Pinpoint the cell where the given text exists, returning its (X, Y) midpoint coordinate. 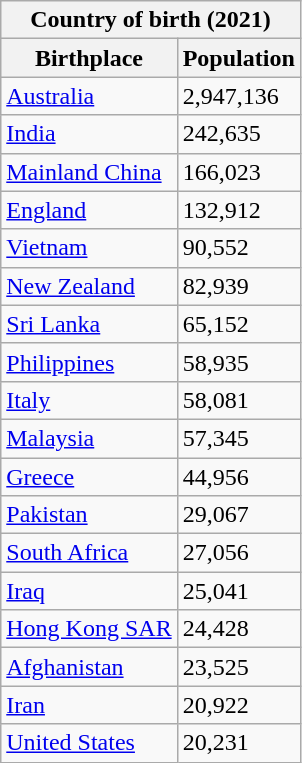
242,635 (238, 134)
Birthplace (89, 58)
58,935 (238, 362)
20,231 (238, 743)
Malaysia (89, 438)
Iraq (89, 591)
Philippines (89, 362)
Country of birth (2021) (151, 20)
Mainland China (89, 172)
New Zealand (89, 286)
Hong Kong SAR (89, 629)
India (89, 134)
Italy (89, 400)
58,081 (238, 400)
29,067 (238, 515)
Afghanistan (89, 667)
United States (89, 743)
Greece (89, 477)
65,152 (238, 324)
57,345 (238, 438)
90,552 (238, 248)
132,912 (238, 210)
Iran (89, 705)
23,525 (238, 667)
Sri Lanka (89, 324)
82,939 (238, 286)
2,947,136 (238, 96)
20,922 (238, 705)
South Africa (89, 553)
Vietnam (89, 248)
Pakistan (89, 515)
166,023 (238, 172)
44,956 (238, 477)
25,041 (238, 591)
27,056 (238, 553)
24,428 (238, 629)
England (89, 210)
Australia (89, 96)
Population (238, 58)
